Locate the cell with the specified text and output its (x, y) center coordinate. 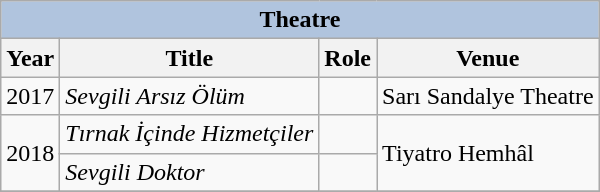
Sevgili Arsız Ölüm (190, 96)
Title (190, 58)
Tiyatro Hemhâl (488, 153)
Theatre (300, 20)
2018 (30, 153)
Venue (488, 58)
Sarı Sandalye Theatre (488, 96)
Sevgili Doktor (190, 172)
Year (30, 58)
Role (348, 58)
Tırnak İçinde Hizmetçiler (190, 134)
2017 (30, 96)
